Detect which cell encompasses the target text, then output its [x, y] center coordinate. 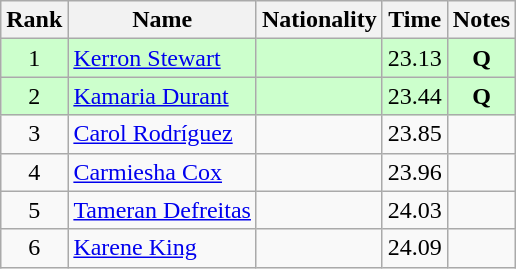
24.03 [414, 210]
2 [34, 96]
Kamaria Durant [162, 96]
6 [34, 248]
23.13 [414, 58]
Carol Rodríguez [162, 134]
23.96 [414, 172]
Time [414, 20]
23.85 [414, 134]
Carmiesha Cox [162, 172]
Notes [481, 20]
3 [34, 134]
23.44 [414, 96]
Karene King [162, 248]
Rank [34, 20]
5 [34, 210]
Name [162, 20]
4 [34, 172]
Nationality [319, 20]
Tameran Defreitas [162, 210]
Kerron Stewart [162, 58]
24.09 [414, 248]
1 [34, 58]
